Pinpoint the cell where the given text exists, returning its (x, y) midpoint coordinate. 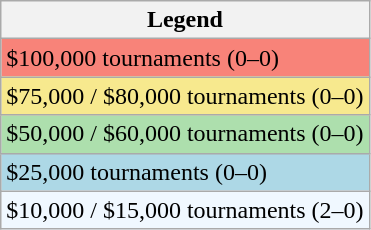
Legend (185, 20)
$75,000 / $80,000 tournaments (0–0) (185, 96)
$100,000 tournaments (0–0) (185, 58)
$25,000 tournaments (0–0) (185, 172)
$50,000 / $60,000 tournaments (0–0) (185, 134)
$10,000 / $15,000 tournaments (2–0) (185, 210)
